Locate the cell with the specified text and output its (x, y) center coordinate. 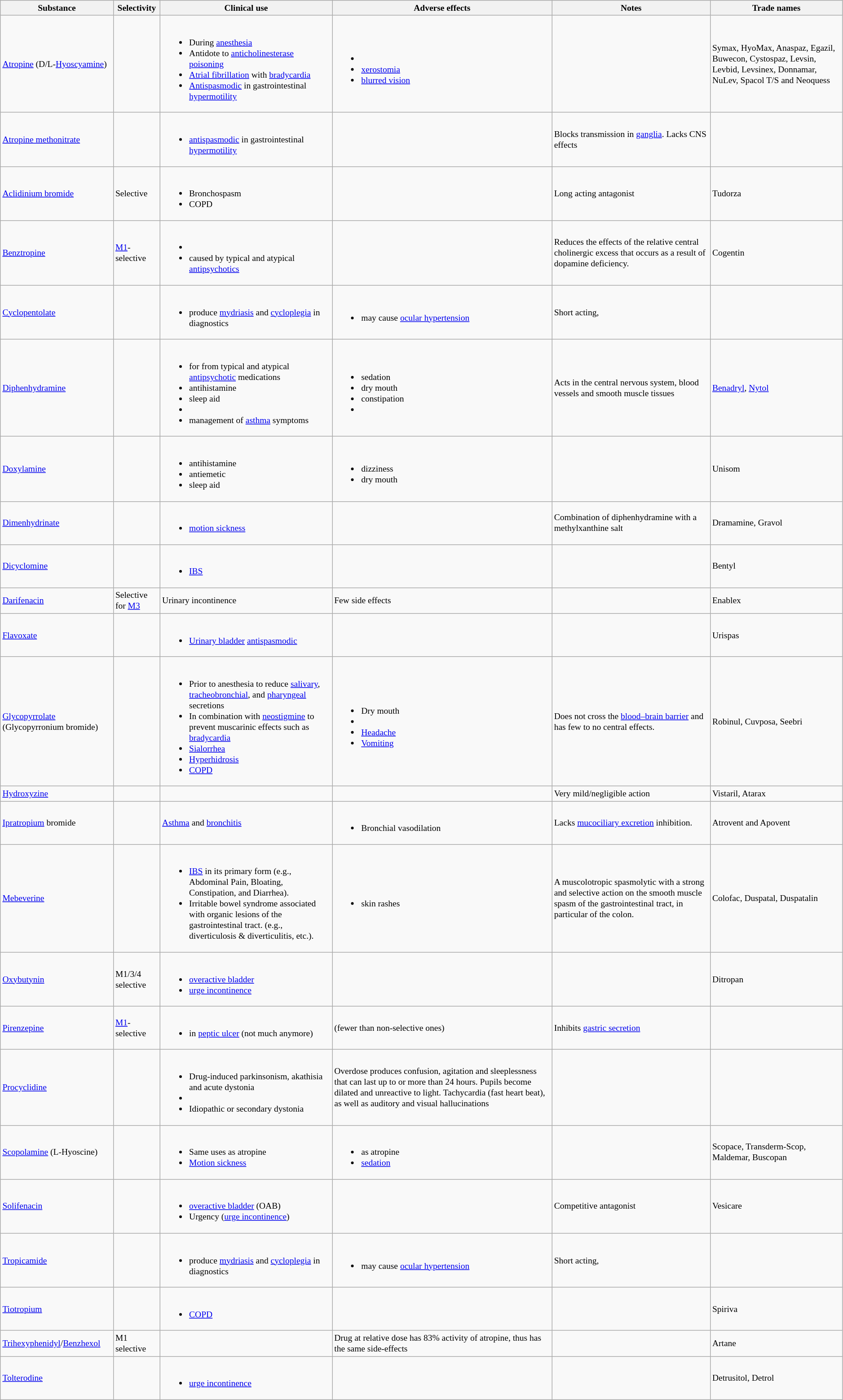
Atrovent and Apovent (776, 823)
Tropicamide (57, 1260)
overactive bladder (OAB)Urgency (urge incontinence) (246, 1206)
COPD (246, 1309)
Urinary incontinence (246, 601)
Ditropan (776, 979)
Blocks transmission in ganglia. Lacks CNS effects (631, 139)
motion sickness (246, 523)
M1/3/4 selective (137, 979)
(fewer than non-selective ones) (442, 1028)
Bronchial vasodilation (442, 823)
Unisom (776, 469)
sedationdry mouthconstipation (442, 388)
A muscolotropic spasmolytic with a strong and selective action on the smooth muscle spasm of the gastrointestinal tract, in particular of the colon. (631, 898)
Scopolamine (L-Hyoscine) (57, 1152)
Glycopyrrolate (Glycopyrronium bromide) (57, 721)
Trade names (776, 8)
Atropine (D/L-Hyoscyamine) (57, 64)
Reduces the effects of the relative central cholinergic excess that occurs as a result of dopamine deficiency. (631, 253)
Combination of diphenhydramine with a methylxanthine salt (631, 523)
in peptic ulcer (not much anymore) (246, 1028)
Ipratropium bromide (57, 823)
Same uses as atropineMotion sickness (246, 1152)
IBS (246, 566)
caused by typical and atypical antipsychotics (246, 253)
Acts in the central nervous system, blood vessels and smooth muscle tissues (631, 388)
BronchospasmCOPD (246, 194)
Cogentin (776, 253)
Selective for M3 (137, 601)
Very mild/negligible action (631, 793)
Detrusitol, Detrol (776, 1378)
Selectivity (137, 8)
Lacks mucociliary excretion inhibition. (631, 823)
dizzinessdry mouth (442, 469)
Notes (631, 8)
Dimenhydrinate (57, 523)
Few side effects (442, 601)
Symax, HyoMax, Anaspaz, Egazil, Buwecon, Cystospaz, Levsin, Levbid, Levsinex, Donnamar, NuLev, Spacol T/S and Neoquess (776, 64)
Adverse effects (442, 8)
During anesthesiaAntidote to anticholinesterase poisoningAtrial fibrillation with bradycardiaAntispasmodic in gastrointestinal hypermotility (246, 64)
Urispas (776, 635)
skin rashes (442, 898)
Hydroxyzine (57, 793)
Competitive antagonist (631, 1206)
Aclidinium bromide (57, 194)
Does not cross the blood–brain barrier and has few to no central effects. (631, 721)
as atropinesedation (442, 1152)
for from typical and atypical antipsychotic medicationsantihistaminesleep aidmanagement of asthma symptoms (246, 388)
Asthma and bronchitis (246, 823)
antispasmodic in gastrointestinal hypermotility (246, 139)
Atropine methonitrate (57, 139)
antihistamineantiemeticsleep aid (246, 469)
Tudorza (776, 194)
Mebeverine (57, 898)
Spiriva (776, 1309)
overactive bladderurge incontinence (246, 979)
Drug-induced parkinsonism, akathisia and acute dystoniaIdiopathic or secondary dystonia (246, 1087)
Long acting antagonist (631, 194)
Dry mouthHeadacheVomiting (442, 721)
Oxybutynin (57, 979)
Flavoxate (57, 635)
Colofac, Duspatal, Duspatalin (776, 898)
Scopace, Transderm-Scop, Maldemar, Buscopan (776, 1152)
Benadryl, Nytol (776, 388)
xerostomiablurred vision (442, 64)
Doxylamine (57, 469)
Darifenacin (57, 601)
Robinul, Cuvposa, Seebri (776, 721)
Diphenhydramine (57, 388)
Enablex (776, 601)
Solifenacin (57, 1206)
Dicyclomine (57, 566)
Tiotropium (57, 1309)
M1 selective (137, 1343)
Tolterodine (57, 1378)
Clinical use (246, 8)
Trihexyphenidyl/Benzhexol (57, 1343)
Vistaril, Atarax (776, 793)
Drug at relative dose has 83% activity of atropine, thus has the same side-effects (442, 1343)
urge incontinence (246, 1378)
Benztropine (57, 253)
Inhibits gastric secretion (631, 1028)
Bentyl (776, 566)
Urinary bladder antispasmodic (246, 635)
Selective (137, 194)
Substance (57, 8)
Procyclidine (57, 1087)
Pirenzepine (57, 1028)
Dramamine, Gravol (776, 523)
Cyclopentolate (57, 312)
Artane (776, 1343)
Vesicare (776, 1206)
